Output the [x, y] coordinate of the center of the cell containing the given text.  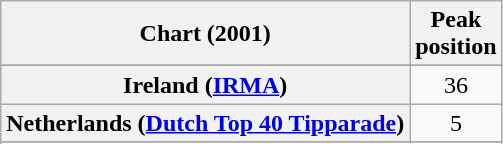
5 [456, 123]
Netherlands (Dutch Top 40 Tipparade) [206, 123]
Ireland (IRMA) [206, 85]
Chart (2001) [206, 34]
Peakposition [456, 34]
36 [456, 85]
